Determine the (x, y) coordinate at the center of the cell enclosing the given text.  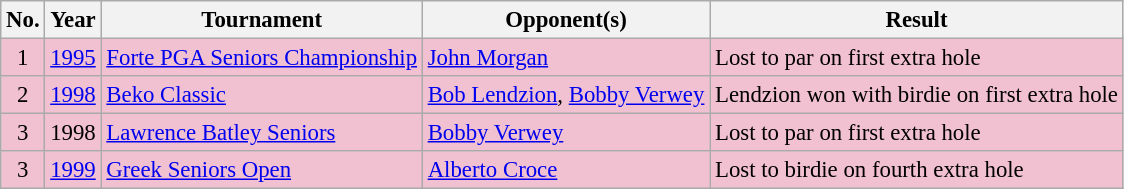
Alberto Croce (566, 170)
Tournament (262, 20)
Beko Classic (262, 95)
Year (73, 20)
1995 (73, 58)
Bobby Verwey (566, 133)
Bob Lendzion, Bobby Verwey (566, 95)
1999 (73, 170)
2 (23, 95)
Greek Seniors Open (262, 170)
Lost to birdie on fourth extra hole (917, 170)
Lendzion won with birdie on first extra hole (917, 95)
Lawrence Batley Seniors (262, 133)
Opponent(s) (566, 20)
Result (917, 20)
Forte PGA Seniors Championship (262, 58)
John Morgan (566, 58)
1 (23, 58)
No. (23, 20)
